Identify which cell holds the provided text, then report its [X, Y] central coordinate. 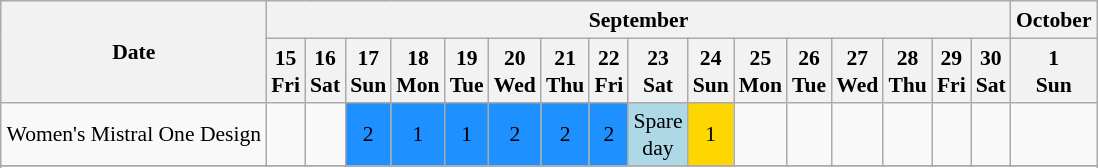
28Thu [908, 70]
September [638, 20]
Date [134, 52]
Women's Mistral One Design [134, 134]
1Sun [1054, 70]
24Sun [711, 70]
19Tue [467, 70]
29Fri [952, 70]
25Mon [760, 70]
16Sat [325, 70]
18Mon [418, 70]
20Wed [515, 70]
15Fri [286, 70]
21Thu [566, 70]
22Fri [608, 70]
October [1054, 20]
27Wed [857, 70]
23Sat [658, 70]
30Sat [991, 70]
Spareday [658, 134]
17Sun [368, 70]
26Tue [809, 70]
